Search for the cell housing the specified text and yield its [x, y] center coordinate. 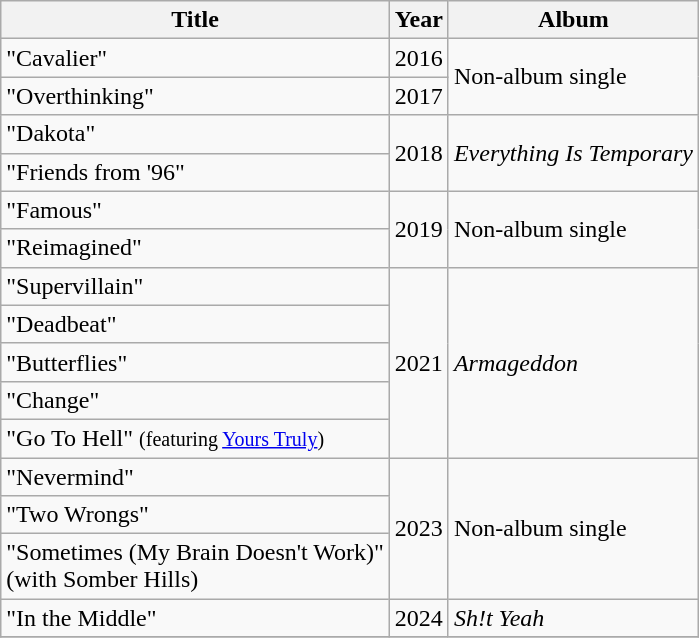
Armageddon [573, 362]
Title [196, 20]
"Deadbeat" [196, 324]
2019 [418, 229]
Sh!t Yeah [573, 618]
2016 [418, 58]
Everything Is Temporary [573, 153]
"Butterflies" [196, 362]
2021 [418, 362]
Year [418, 20]
"Friends from '96" [196, 172]
"In the Middle" [196, 618]
"Sometimes (My Brain Doesn't Work)" (with Somber Hills) [196, 566]
Album [573, 20]
2024 [418, 618]
2018 [418, 153]
2017 [418, 96]
"Two Wrongs" [196, 515]
"Famous" [196, 210]
"Nevermind" [196, 477]
"Change" [196, 400]
"Reimagined" [196, 248]
"Cavalier" [196, 58]
2023 [418, 528]
"Go To Hell" (featuring Yours Truly) [196, 438]
"Overthinking" [196, 96]
"Supervillain" [196, 286]
"Dakota" [196, 134]
